Detect which cell encompasses the target text, then output its [x, y] center coordinate. 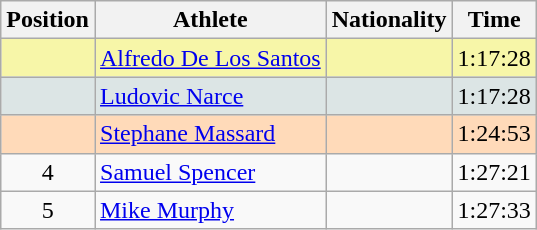
Samuel Spencer [210, 172]
Ludovic Narce [210, 96]
1:27:21 [494, 172]
Mike Murphy [210, 210]
1:27:33 [494, 210]
4 [48, 172]
Position [48, 20]
1:24:53 [494, 134]
Stephane Massard [210, 134]
5 [48, 210]
Time [494, 20]
Athlete [210, 20]
Alfredo De Los Santos [210, 58]
Nationality [389, 20]
